Return the [X, Y] coordinate for the center point of the cell that contains the specified text.  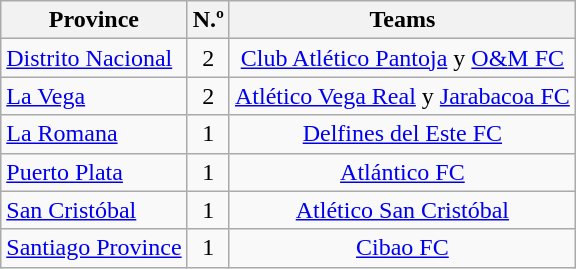
Atlético Vega Real y Jarabacoa FC [402, 96]
San Cristóbal [94, 210]
Atlántico FC [402, 172]
Distrito Nacional [94, 58]
Province [94, 20]
Puerto Plata [94, 172]
Delfines del Este FC [402, 134]
Cibao FC [402, 248]
Santiago Province [94, 248]
La Romana [94, 134]
N.º [208, 20]
Club Atlético Pantoja y O&M FC [402, 58]
La Vega [94, 96]
Teams [402, 20]
Atlético San Cristóbal [402, 210]
